From the cell containing the given text, extract its center point as [X, Y] coordinate. 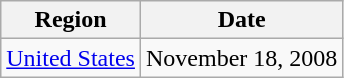
Region [71, 20]
November 18, 2008 [241, 58]
Date [241, 20]
United States [71, 58]
